From the cell containing the given text, extract its center point as [x, y] coordinate. 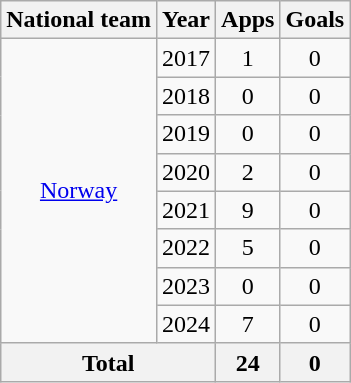
Total [108, 362]
Apps [248, 20]
2021 [186, 210]
2020 [186, 172]
2023 [186, 286]
7 [248, 324]
2022 [186, 248]
5 [248, 248]
Norway [79, 191]
Year [186, 20]
2024 [186, 324]
2019 [186, 134]
Goals [315, 20]
9 [248, 210]
2 [248, 172]
24 [248, 362]
2017 [186, 58]
1 [248, 58]
2018 [186, 96]
National team [79, 20]
